Pinpoint the cell where the given text exists, returning its [x, y] midpoint coordinate. 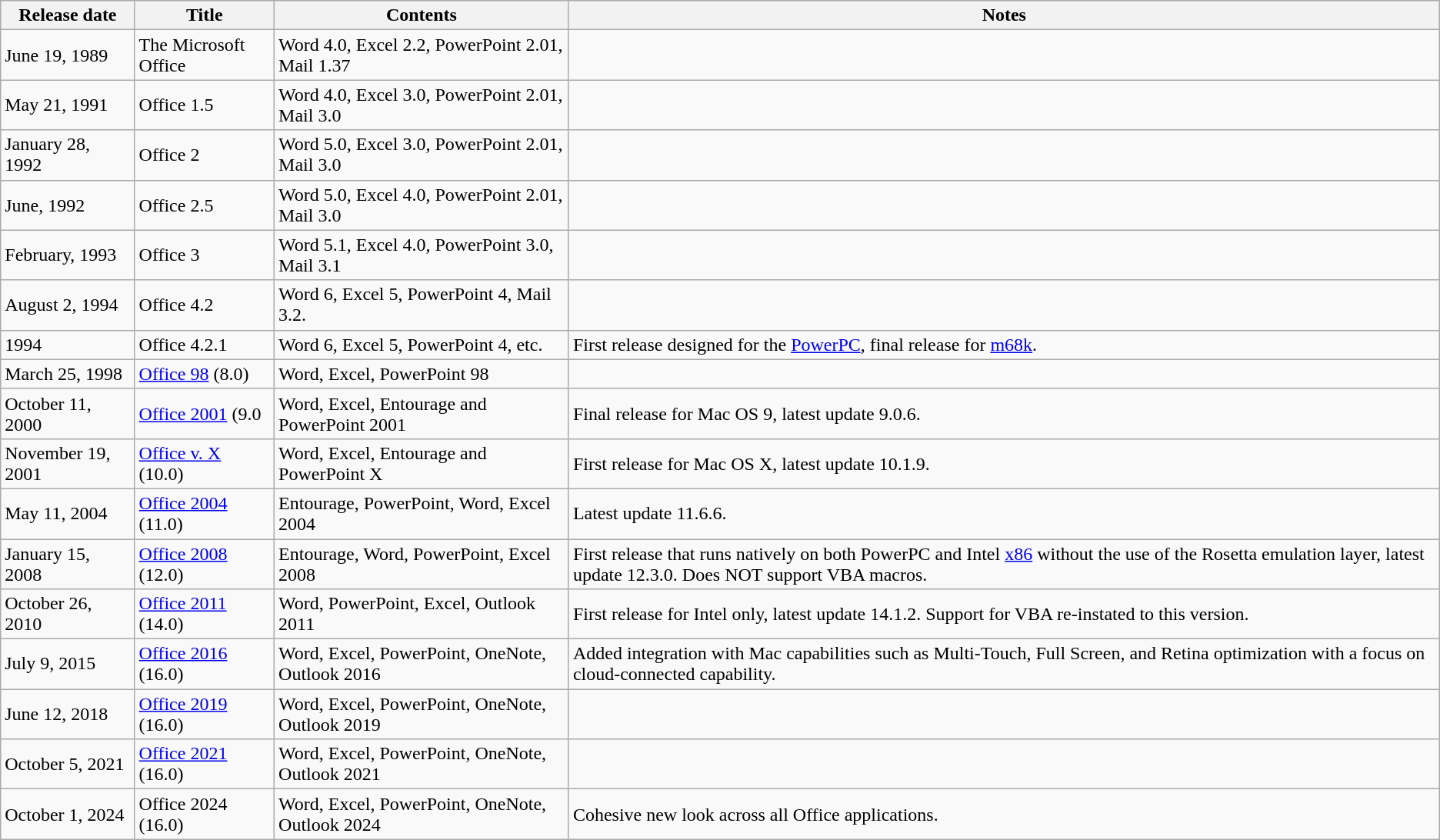
Entourage, Word, PowerPoint, Excel 2008 [422, 563]
October 5, 2021 [68, 765]
Word 5.0, Excel 4.0, PowerPoint 2.01, Mail 3.0 [422, 205]
Office 2 [205, 155]
July 9, 2015 [68, 665]
Office 3 [205, 255]
Notes [1004, 15]
Word 5.0, Excel 3.0, PowerPoint 2.01, Mail 3.0 [422, 155]
October 26, 2010 [68, 614]
Word, Excel, PowerPoint, OneNote, Outlook 2021 [422, 765]
June, 1992 [68, 205]
January 15, 2008 [68, 563]
Added integration with Mac capabilities such as Multi-Touch, Full Screen, and Retina optimization with a focus on cloud-connected capability. [1004, 665]
Office 1.5 [205, 105]
Final release for Mac OS 9, latest update 9.0.6. [1004, 414]
October 1, 2024 [68, 814]
November 19, 2001 [68, 463]
May 21, 1991 [68, 105]
Contents [422, 15]
Word 5.1, Excel 4.0, PowerPoint 3.0, Mail 3.1 [422, 255]
Word, Excel, Entourage and PowerPoint X [422, 463]
The Microsoft Office [205, 55]
Office v. X (10.0) [205, 463]
Entourage, PowerPoint, Word, Excel 2004 [422, 514]
Word 4.0, Excel 3.0, PowerPoint 2.01, Mail 3.0 [422, 105]
August 2, 1994 [68, 305]
First release designed for the PowerPC, final release for m68k. [1004, 345]
Word, Excel, PowerPoint, OneNote, Outlook 2019 [422, 714]
October 11, 2000 [68, 414]
June 19, 1989 [68, 55]
Office 2004 (11.0) [205, 514]
Office 2019 (16.0) [205, 714]
Word 6, Excel 5, PowerPoint 4, Mail 3.2. [422, 305]
Office 4.2 [205, 305]
June 12, 2018 [68, 714]
Word 6, Excel 5, PowerPoint 4, etc. [422, 345]
Office 98 (8.0) [205, 374]
May 11, 2004 [68, 514]
Release date [68, 15]
Office 2.5 [205, 205]
Office 4.2.1 [205, 345]
Word, Excel, PowerPoint, OneNote, Outlook 2024 [422, 814]
Word, Excel, Entourage and PowerPoint 2001 [422, 414]
Latest update 11.6.6. [1004, 514]
Office 2016 (16.0) [205, 665]
Title [205, 15]
January 28, 1992 [68, 155]
Office 2001 (9.0 [205, 414]
March 25, 1998 [68, 374]
First release for Mac OS X, latest update 10.1.9. [1004, 463]
Word, PowerPoint, Excel, Outlook 2011 [422, 614]
Office 2011 (14.0) [205, 614]
Office 2024 (16.0) [205, 814]
1994 [68, 345]
Cohesive new look across all Office applications. [1004, 814]
February, 1993 [68, 255]
First release for Intel only, latest update 14.1.2. Support for VBA re-instated to this version. [1004, 614]
Word, Excel, PowerPoint, OneNote, Outlook 2016 [422, 665]
Office 2008 (12.0) [205, 563]
Word, Excel, PowerPoint 98 [422, 374]
Word 4.0, Excel 2.2, PowerPoint 2.01, Mail 1.37 [422, 55]
Office 2021 (16.0) [205, 765]
